Scan for the cell matching the given text and deliver its [x, y] coordinate at center. 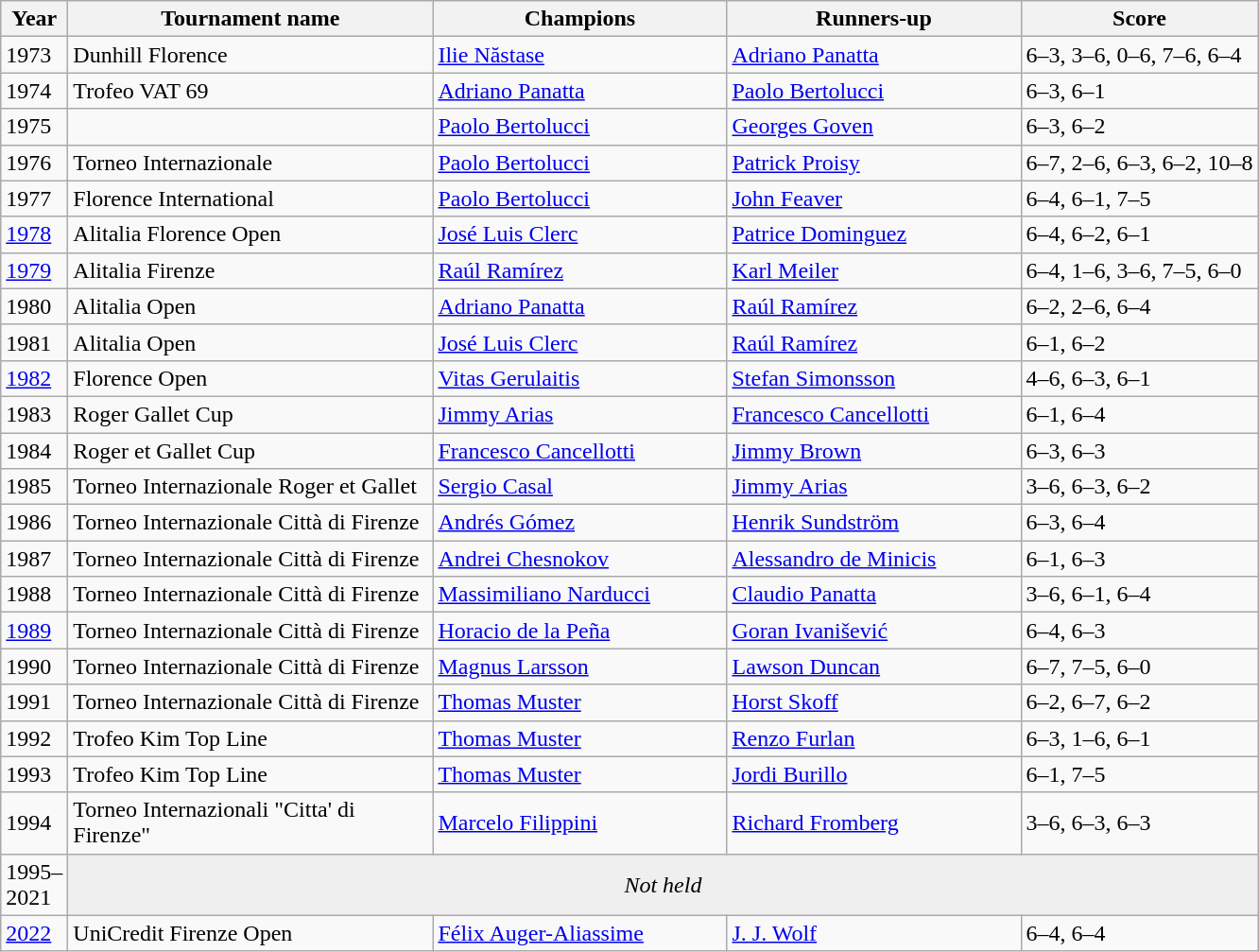
6–4, 6–2, 6–1 [1140, 234]
1986 [34, 523]
Massimiliano Narducci [580, 595]
1982 [34, 378]
6–4, 6–1, 7–5 [1140, 199]
Score [1140, 19]
6–1, 7–5 [1140, 774]
Sergio Casal [580, 487]
6–4, 1–6, 3–6, 7–5, 6–0 [1140, 270]
6–1, 6–4 [1140, 414]
Roger et Gallet Cup [250, 451]
1983 [34, 414]
1984 [34, 451]
6–3, 6–4 [1140, 523]
1976 [34, 163]
1977 [34, 199]
Roger Gallet Cup [250, 414]
6–3, 6–3 [1140, 451]
6–7, 7–5, 6–0 [1140, 666]
Claudio Panatta [873, 595]
Lawson Duncan [873, 666]
Tournament name [250, 19]
Jimmy Brown [873, 451]
Year [34, 19]
Torneo Internazionali "Citta' di Firenze" [250, 822]
3–6, 6–3, 6–2 [1140, 487]
Jordi Burillo [873, 774]
6–3, 6–1 [1140, 91]
Goran Ivanišević [873, 631]
Andrei Chesnokov [580, 559]
Torneo Internazionale [250, 163]
John Feaver [873, 199]
6–4, 6–3 [1140, 631]
3–6, 6–3, 6–3 [1140, 822]
Not held [664, 885]
Ilie Năstase [580, 55]
Trofeo VAT 69 [250, 91]
1988 [34, 595]
1995–2021 [34, 885]
UniCredit Firenze Open [250, 933]
1980 [34, 306]
Magnus Larsson [580, 666]
1973 [34, 55]
6–3, 3–6, 0–6, 7–6, 6–4 [1140, 55]
1987 [34, 559]
Félix Auger-Aliassime [580, 933]
6–2, 2–6, 6–4 [1140, 306]
Henrik Sundström [873, 523]
1992 [34, 738]
Horst Skoff [873, 702]
1979 [34, 270]
Alitalia Florence Open [250, 234]
1975 [34, 127]
Florence International [250, 199]
Marcelo Filippini [580, 822]
Alitalia Firenze [250, 270]
Patrick Proisy [873, 163]
1994 [34, 822]
1991 [34, 702]
Karl Meiler [873, 270]
Vitas Gerulaitis [580, 378]
Stefan Simonsson [873, 378]
J. J. Wolf [873, 933]
1974 [34, 91]
Dunhill Florence [250, 55]
6–3, 6–2 [1140, 127]
1985 [34, 487]
Patrice Dominguez [873, 234]
Georges Goven [873, 127]
Champions [580, 19]
6–4, 6–4 [1140, 933]
6–7, 2–6, 6–3, 6–2, 10–8 [1140, 163]
6–2, 6–7, 6–2 [1140, 702]
6–1, 6–3 [1140, 559]
2022 [34, 933]
3–6, 6–1, 6–4 [1140, 595]
Horacio de la Peña [580, 631]
Richard Fromberg [873, 822]
6–1, 6–2 [1140, 342]
1981 [34, 342]
1990 [34, 666]
Runners-up [873, 19]
Alessandro de Minicis [873, 559]
1989 [34, 631]
Renzo Furlan [873, 738]
Torneo Internazionale Roger et Gallet [250, 487]
Florence Open [250, 378]
1993 [34, 774]
Andrés Gómez [580, 523]
6–3, 1–6, 6–1 [1140, 738]
4–6, 6–3, 6–1 [1140, 378]
1978 [34, 234]
